Pinpoint the cell where the given text exists, returning its [x, y] midpoint coordinate. 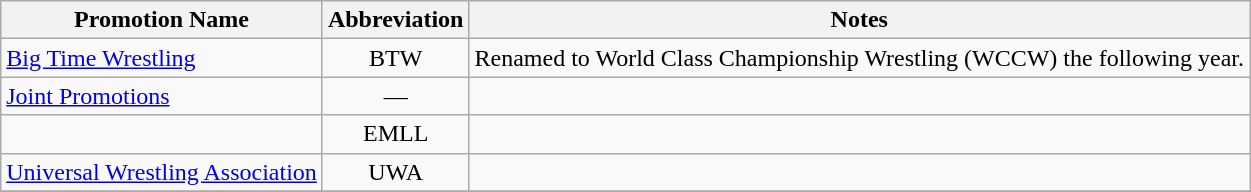
EMLL [396, 134]
Joint Promotions [162, 96]
— [396, 96]
Universal Wrestling Association [162, 172]
Promotion Name [162, 20]
Big Time Wrestling [162, 58]
UWA [396, 172]
BTW [396, 58]
Notes [860, 20]
Renamed to World Class Championship Wrestling (WCCW) the following year. [860, 58]
Abbreviation [396, 20]
